Find where the given text appears and provide that cell's center as [x, y] coordinate. 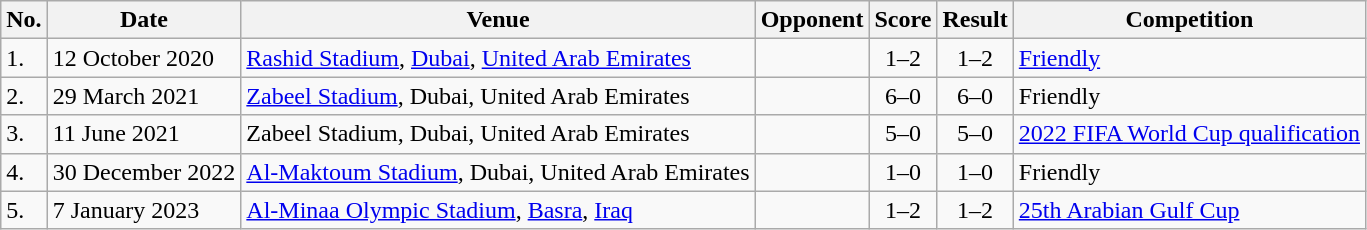
2022 FIFA World Cup qualification [1189, 134]
12 October 2020 [144, 58]
Rashid Stadium, Dubai, United Arab Emirates [498, 58]
3. [24, 134]
2. [24, 96]
Competition [1189, 20]
Venue [498, 20]
5. [24, 210]
4. [24, 172]
25th Arabian Gulf Cup [1189, 210]
Result [975, 20]
30 December 2022 [144, 172]
1. [24, 58]
Al-Minaa Olympic Stadium, Basra, Iraq [498, 210]
Score [903, 20]
No. [24, 20]
Opponent [812, 20]
11 June 2021 [144, 134]
7 January 2023 [144, 210]
29 March 2021 [144, 96]
Date [144, 20]
Al-Maktoum Stadium, Dubai, United Arab Emirates [498, 172]
